Search for the cell housing the specified text and yield its [X, Y] center coordinate. 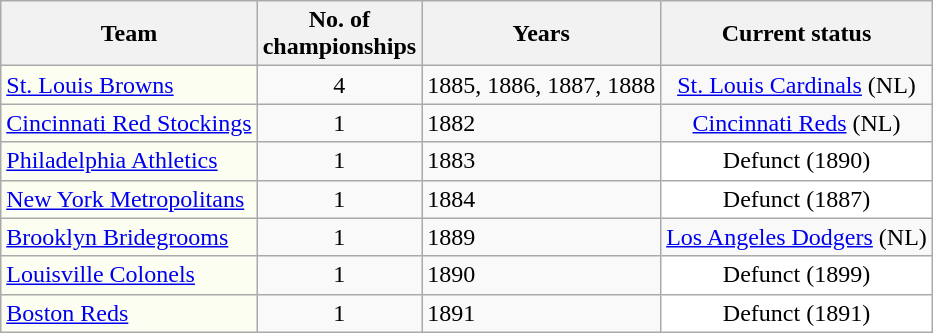
Current status [797, 34]
1882 [542, 123]
Philadelphia Athletics [129, 161]
Years [542, 34]
Boston Reds [129, 313]
Defunct (1891) [797, 313]
Cincinnati Red Stockings [129, 123]
Louisville Colonels [129, 275]
Cincinnati Reds (NL) [797, 123]
Defunct (1887) [797, 199]
Team [129, 34]
4 [339, 85]
Los Angeles Dodgers (NL) [797, 237]
No. of championships [339, 34]
1883 [542, 161]
New York Metropolitans [129, 199]
1889 [542, 237]
St. Louis Browns [129, 85]
St. Louis Cardinals (NL) [797, 85]
Defunct (1890) [797, 161]
1884 [542, 199]
Brooklyn Bridegrooms [129, 237]
1891 [542, 313]
1885, 1886, 1887, 1888 [542, 85]
1890 [542, 275]
Defunct (1899) [797, 275]
